Detect which cell encompasses the target text, then output its (x, y) center coordinate. 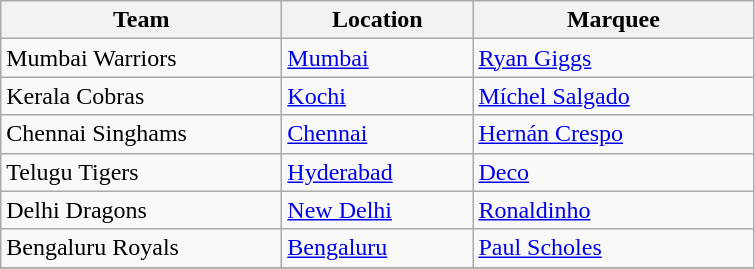
Ronaldinho (614, 210)
Paul Scholes (614, 248)
Team (142, 20)
Kerala Cobras (142, 96)
Telugu Tigers (142, 172)
Chennai Singhams (142, 134)
Bengaluru (378, 248)
Delhi Dragons (142, 210)
Deco (614, 172)
Location (378, 20)
Ryan Giggs (614, 58)
Mumbai Warriors (142, 58)
New Delhi (378, 210)
Hyderabad (378, 172)
Mumbai (378, 58)
Chennai (378, 134)
Bengaluru Royals (142, 248)
Kochi (378, 96)
Hernán Crespo (614, 134)
Míchel Salgado (614, 96)
Marquee (614, 20)
